Identify which cell holds the provided text, then report its [x, y] central coordinate. 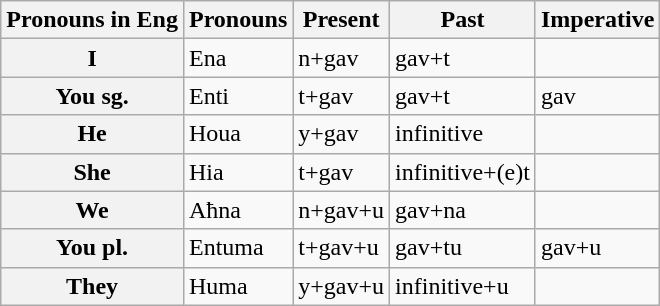
She [92, 172]
They [92, 286]
infinitive [463, 134]
gav+u [597, 248]
Entuma [238, 248]
I [92, 58]
We [92, 210]
You sg. [92, 96]
Ena [238, 58]
infinitive+(e)t [463, 172]
Pronouns in Eng [92, 20]
Huma [238, 286]
Houa [238, 134]
t+gav+u [342, 248]
Pronouns [238, 20]
infinitive+u [463, 286]
y+gav+u [342, 286]
Past [463, 20]
gav+na [463, 210]
Hia [238, 172]
n+gav+u [342, 210]
Aħna [238, 210]
Imperative [597, 20]
You pl. [92, 248]
He [92, 134]
gav [597, 96]
n+gav [342, 58]
Enti [238, 96]
Present [342, 20]
y+gav [342, 134]
gav+tu [463, 248]
